Provide the (x, y) coordinate of the cell's center where the given text is located.  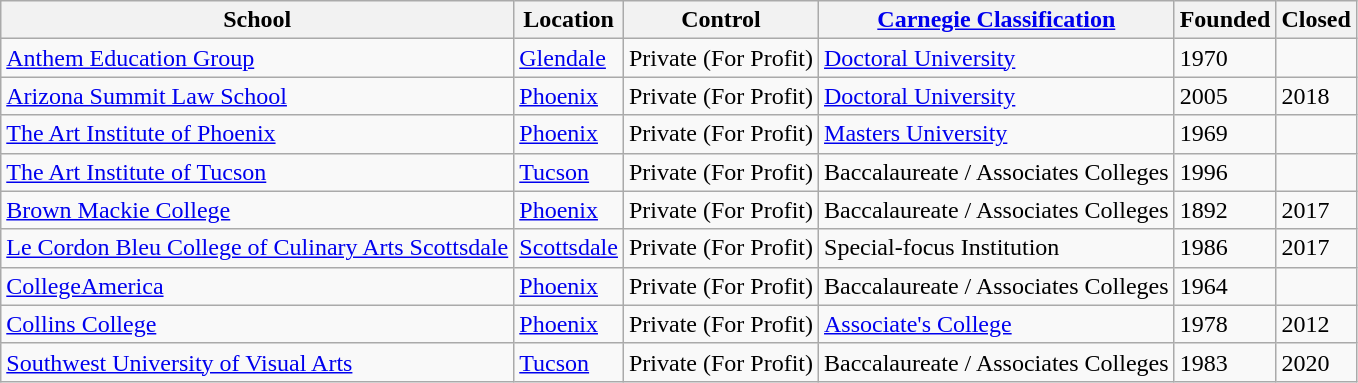
Closed (1316, 20)
The Art Institute of Tucson (258, 172)
The Art Institute of Phoenix (258, 134)
2005 (1225, 96)
Brown Mackie College (258, 210)
School (258, 20)
1996 (1225, 172)
Masters University (997, 134)
1983 (1225, 362)
CollegeAmerica (258, 286)
1964 (1225, 286)
Glendale (569, 58)
Control (720, 20)
Special-focus Institution (997, 248)
1986 (1225, 248)
2018 (1316, 96)
1892 (1225, 210)
Founded (1225, 20)
1970 (1225, 58)
Scottsdale (569, 248)
Carnegie Classification (997, 20)
Associate's College (997, 324)
1969 (1225, 134)
Arizona Summit Law School (258, 96)
Anthem Education Group (258, 58)
Collins College (258, 324)
Location (569, 20)
Southwest University of Visual Arts (258, 362)
2012 (1316, 324)
1978 (1225, 324)
Le Cordon Bleu College of Culinary Arts Scottsdale (258, 248)
2020 (1316, 362)
